Detect which cell encompasses the target text, then output its [x, y] center coordinate. 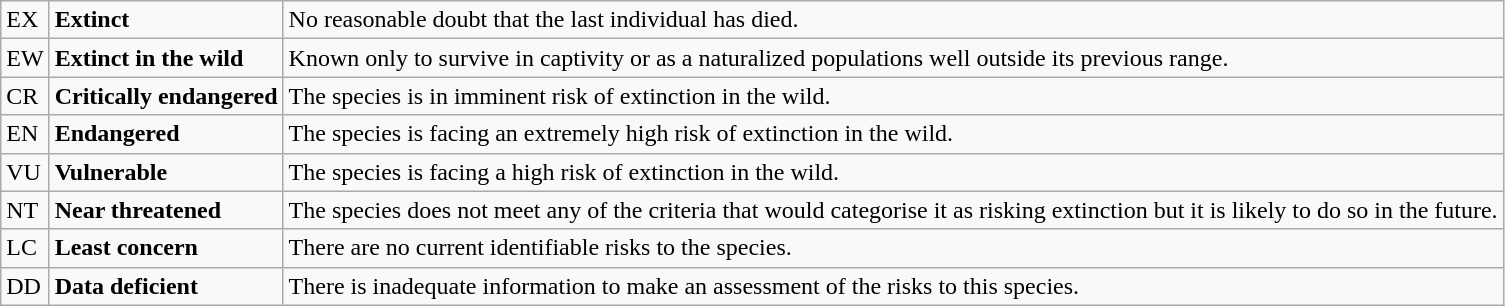
Extinct in the wild [166, 58]
Endangered [166, 134]
EN [25, 134]
No reasonable doubt that the last individual has died. [893, 20]
The species does not meet any of the criteria that would categorise it as risking extinction but it is likely to do so in the future. [893, 210]
Data deficient [166, 286]
The species is facing an extremely high risk of extinction in the wild. [893, 134]
NT [25, 210]
Known only to survive in captivity or as a naturalized populations well outside its previous range. [893, 58]
There is inadequate information to make an assessment of the risks to this species. [893, 286]
EW [25, 58]
VU [25, 172]
LC [25, 248]
Least concern [166, 248]
Near threatened [166, 210]
DD [25, 286]
Critically endangered [166, 96]
Extinct [166, 20]
There are no current identifiable risks to the species. [893, 248]
The species is in imminent risk of extinction in the wild. [893, 96]
CR [25, 96]
The species is facing a high risk of extinction in the wild. [893, 172]
Vulnerable [166, 172]
EX [25, 20]
